Identify which cell holds the provided text, then report its (x, y) central coordinate. 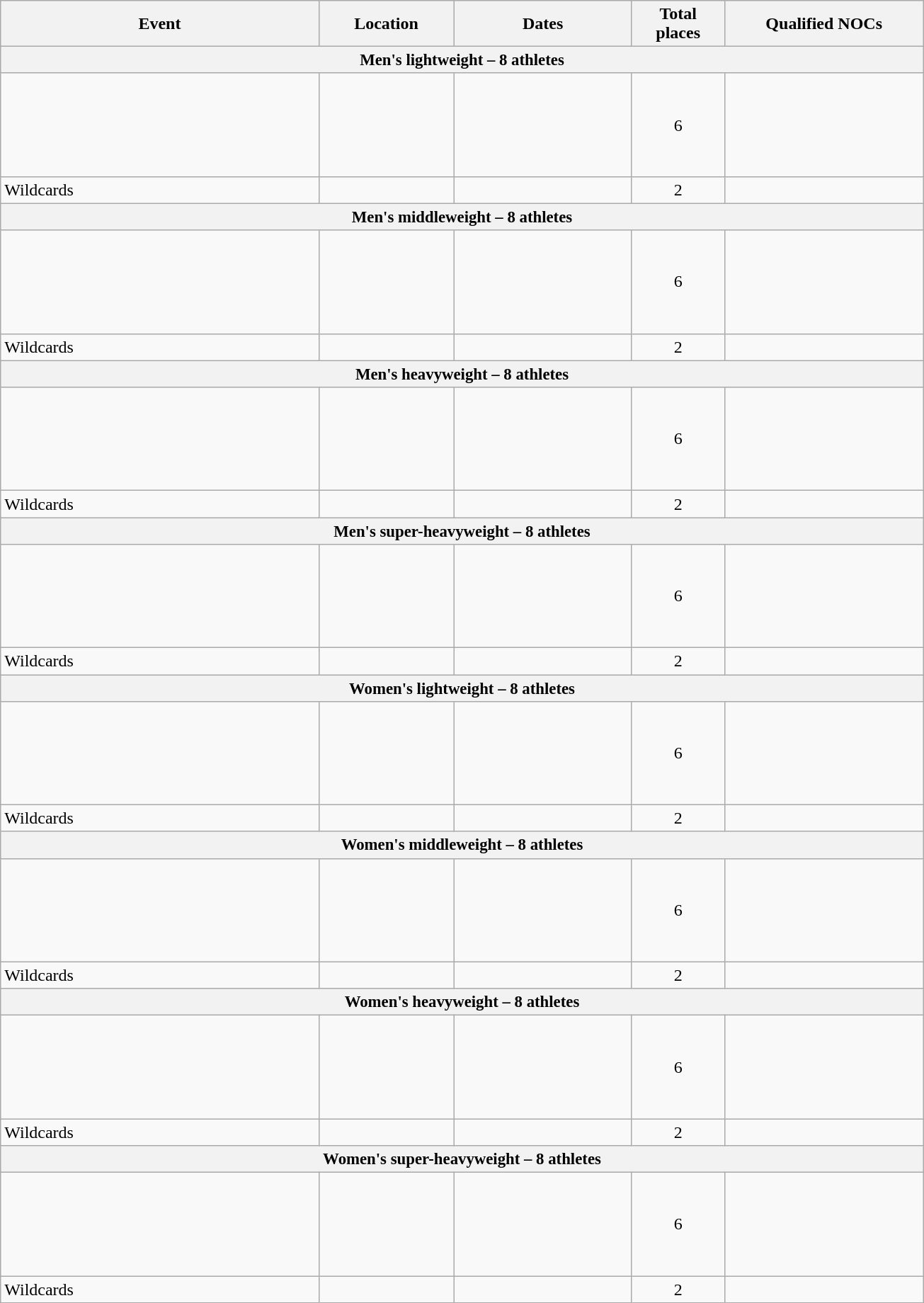
Men's lightweight – 8 athletes (462, 60)
Men's middleweight – 8 athletes (462, 217)
Women's middleweight – 8 athletes (462, 845)
Women's lightweight – 8 athletes (462, 688)
Location (387, 24)
Women's heavyweight – 8 athletes (462, 1002)
Event (160, 24)
Total places (678, 24)
Men's heavyweight – 8 athletes (462, 374)
Dates (542, 24)
Men's super-heavyweight – 8 athletes (462, 531)
Women's super-heavyweight – 8 athletes (462, 1159)
Qualified NOCs (824, 24)
